Scan for the cell matching the given text and deliver its (X, Y) coordinate at center. 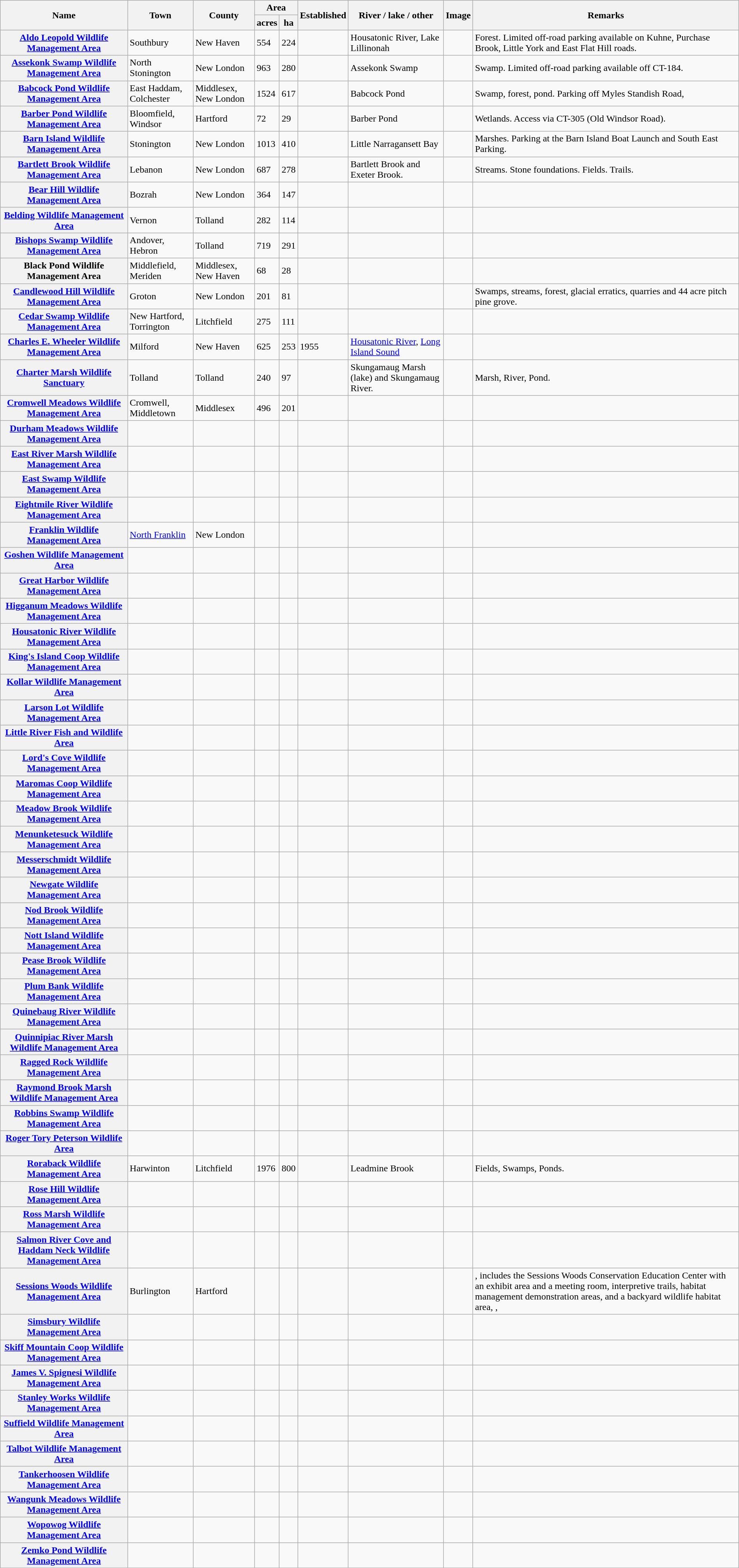
acres (267, 23)
1955 (323, 347)
Marsh, River, Pond. (606, 378)
29 (288, 118)
Belding Wildlife Management Area (64, 220)
Wangunk Meadows Wildlife Management Area (64, 1504)
Marshes. Parking at the Barn Island Boat Launch and South East Parking. (606, 144)
Babcock Pond Wildlife Management Area (64, 94)
Larson Lot Wildlife Management Area (64, 712)
Milford (160, 347)
Assekonk Swamp (396, 68)
Fields, Swamps, Ponds. (606, 1169)
Salmon River Cove and Haddam Neck Wildlife Management Area (64, 1250)
Sessions Woods Wildlife Management Area (64, 1291)
Skiff Mountain Coop Wildlife Management Area (64, 1352)
800 (288, 1169)
Durham Meadows Wildlife Management Area (64, 433)
Image (458, 15)
Bloomfield, Windsor (160, 118)
Vernon (160, 220)
Barber Pond Wildlife Management Area (64, 118)
Swamp. Limited off-road parking available off CT-184. (606, 68)
410 (288, 144)
687 (267, 169)
Wopowog Wildlife Management Area (64, 1530)
Barber Pond (396, 118)
1524 (267, 94)
Kollar Wildlife Management Area (64, 687)
Roger Tory Peterson Wildlife Area (64, 1143)
147 (288, 195)
Great Harbor Wildlife Management Area (64, 585)
North Franklin (160, 535)
Andover, Hebron (160, 245)
Charter Marsh Wildlife Sanctuary (64, 378)
719 (267, 245)
Pease Brook Wildlife Management Area (64, 966)
Forest. Limited off-road parking available on Kuhne, Purchase Brook, Little York and East Flat Hill roads. (606, 43)
County (224, 15)
Robbins Swamp Wildlife Management Area (64, 1118)
King's Island Coop Wildlife Management Area (64, 662)
Middlesex, New London (224, 94)
East Haddam, Colchester (160, 94)
963 (267, 68)
Simsbury Wildlife Management Area (64, 1327)
Streams. Stone foundations. Fields. Trails. (606, 169)
240 (267, 378)
North Stonington (160, 68)
364 (267, 195)
Aldo Leopold Wildlife Management Area (64, 43)
Bartlett Brook Wildlife Management Area (64, 169)
Meadow Brook Wildlife Management Area (64, 814)
224 (288, 43)
72 (267, 118)
Town (160, 15)
Goshen Wildlife Management Area (64, 560)
Ragged Rock Wildlife Management Area (64, 1067)
Quinnipiac River Marsh Wildlife Management Area (64, 1042)
280 (288, 68)
114 (288, 220)
Messerschmidt Wildlife Management Area (64, 864)
Housatonic River, Long Island Sound (396, 347)
Zemko Pond Wildlife Management Area (64, 1555)
Bozrah (160, 195)
Harwinton (160, 1169)
Menunketesuck Wildlife Management Area (64, 839)
Housatonic River Wildlife Management Area (64, 636)
River / lake / other (396, 15)
Raymond Brook Marsh Wildlife Management Area (64, 1093)
East River Marsh Wildlife Management Area (64, 459)
Babcock Pond (396, 94)
Assekonk Swamp Wildlife Management Area (64, 68)
Maromas Coop Wildlife Management Area (64, 789)
Little River Fish and Wildlife Area (64, 738)
28 (288, 270)
ha (288, 23)
Candlewood Hill Wildlife Management Area (64, 296)
Burlington (160, 1291)
Nott Island Wildlife Management Area (64, 941)
Ross Marsh Wildlife Management Area (64, 1220)
496 (267, 408)
Nod Brook Wildlife Management Area (64, 915)
Cromwell Meadows Wildlife Management Area (64, 408)
Swamp, forest, pond. Parking off Myles Standish Road, (606, 94)
282 (267, 220)
278 (288, 169)
Higganum Meadows Wildlife Management Area (64, 611)
Plum Bank Wildlife Management Area (64, 991)
Housatonic River, Lake Lillinonah (396, 43)
Leadmine Brook (396, 1169)
Skungamaug Marsh (lake) and Skungamaug River. (396, 378)
Middlesex (224, 408)
Tankerhoosen Wildlife Management Area (64, 1479)
617 (288, 94)
Middlesex, New Haven (224, 270)
253 (288, 347)
Swamps, streams, forest, glacial erratics, quarries and 44 acre pitch pine grove. (606, 296)
Talbot Wildlife Management Area (64, 1453)
Cromwell, Middletown (160, 408)
Established (323, 15)
Rose Hill Wildlife Management Area (64, 1194)
111 (288, 322)
Quinebaug River Wildlife Management Area (64, 1016)
Little Narragansett Bay (396, 144)
Stanley Works Wildlife Management Area (64, 1403)
Groton (160, 296)
554 (267, 43)
Barn Island Wildlife Management Area (64, 144)
275 (267, 322)
New Hartford, Torrington (160, 322)
68 (267, 270)
291 (288, 245)
97 (288, 378)
Wetlands. Access via CT-305 (Old Windsor Road). (606, 118)
Lord's Cove Wildlife Management Area (64, 763)
Black Pond Wildlife Management Area (64, 270)
Cedar Swamp Wildlife Management Area (64, 322)
Bishops Swamp Wildlife Management Area (64, 245)
Middlefield, Meriden (160, 270)
Roraback Wildlife Management Area (64, 1169)
Area (276, 8)
1976 (267, 1169)
625 (267, 347)
Bear Hill Wildlife Management Area (64, 195)
James V. Spignesi Wildlife Management Area (64, 1378)
Remarks (606, 15)
Lebanon (160, 169)
Newgate Wildlife Management Area (64, 890)
Bartlett Brook and Exeter Brook. (396, 169)
81 (288, 296)
1013 (267, 144)
Charles E. Wheeler Wildlife Management Area (64, 347)
East Swamp Wildlife Management Area (64, 484)
Franklin Wildlife Management Area (64, 535)
Eightmile River Wildlife Management Area (64, 510)
Name (64, 15)
Stonington (160, 144)
Suffield Wildlife Management Area (64, 1429)
Southbury (160, 43)
